Pinpoint the cell where the given text exists, returning its (X, Y) midpoint coordinate. 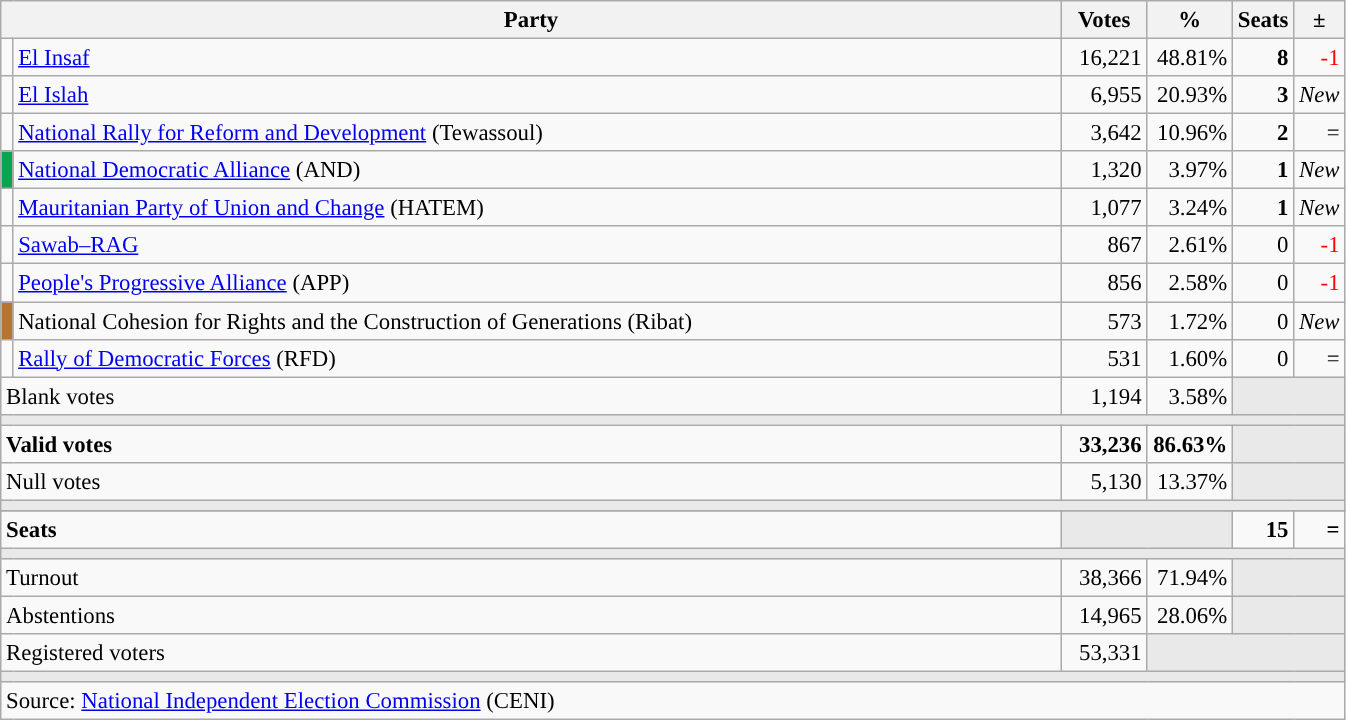
1.72% (1190, 321)
20.93% (1190, 95)
6,955 (1104, 95)
2 (1264, 133)
Source: National Independent Election Commission (CENI) (673, 701)
13.37% (1190, 482)
Blank votes (532, 396)
2.58% (1190, 283)
1,320 (1104, 170)
National Rally for Reform and Development (Tewassoul) (537, 133)
1.60% (1190, 358)
1,194 (1104, 396)
531 (1104, 358)
867 (1104, 245)
Null votes (532, 482)
El Insaf (537, 58)
2.61% (1190, 245)
3.24% (1190, 208)
% (1190, 20)
14,965 (1104, 616)
15 (1264, 530)
Registered voters (532, 653)
3.97% (1190, 170)
38,366 (1104, 578)
Valid votes (532, 444)
People's Progressive Alliance (APP) (537, 283)
3,642 (1104, 133)
28.06% (1190, 616)
National Democratic Alliance (AND) (537, 170)
86.63% (1190, 444)
Mauritanian Party of Union and Change (HATEM) (537, 208)
856 (1104, 283)
573 (1104, 321)
Turnout (532, 578)
53,331 (1104, 653)
10.96% (1190, 133)
Rally of Democratic Forces (RFD) (537, 358)
16,221 (1104, 58)
3 (1264, 95)
± (1320, 20)
Abstentions (532, 616)
71.94% (1190, 578)
1,077 (1104, 208)
National Cohesion for Rights and the Construction of Generations (Ribat) (537, 321)
El Islah (537, 95)
3.58% (1190, 396)
5,130 (1104, 482)
33,236 (1104, 444)
8 (1264, 58)
Votes (1104, 20)
Party (532, 20)
Sawab–RAG (537, 245)
48.81% (1190, 58)
